For the text-containing cell, return its midpoint in (X, Y) coordinate format. 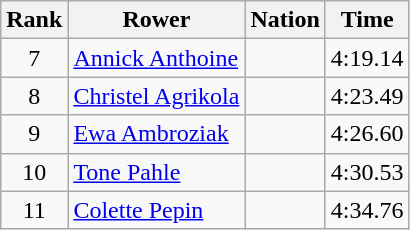
Colette Pepin (156, 210)
Rower (156, 20)
Christel Agrikola (156, 96)
Rank (34, 20)
4:34.76 (367, 210)
Ewa Ambroziak (156, 134)
7 (34, 58)
Annick Anthoine (156, 58)
4:19.14 (367, 58)
Time (367, 20)
10 (34, 172)
11 (34, 210)
4:26.60 (367, 134)
4:30.53 (367, 172)
8 (34, 96)
Nation (285, 20)
9 (34, 134)
Tone Pahle (156, 172)
4:23.49 (367, 96)
